Provide the (x, y) coordinate of the cell's center where the given text is located.  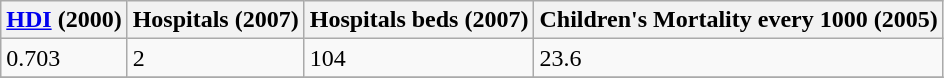
Hospitals beds (2007) (419, 20)
0.703 (64, 58)
23.6 (738, 58)
Hospitals (2007) (216, 20)
104 (419, 58)
HDI (2000) (64, 20)
Children's Mortality every 1000 (2005) (738, 20)
2 (216, 58)
